Output the [X, Y] coordinate of the center of the cell containing the given text.  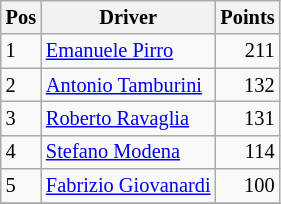
132 [247, 85]
1 [21, 51]
4 [21, 152]
2 [21, 85]
Antonio Tamburini [128, 85]
3 [21, 118]
Emanuele Pirro [128, 51]
Pos [21, 17]
211 [247, 51]
5 [21, 186]
114 [247, 152]
Driver [128, 17]
131 [247, 118]
Roberto Ravaglia [128, 118]
Fabrizio Giovanardi [128, 186]
Stefano Modena [128, 152]
100 [247, 186]
Points [247, 17]
